Extract the [x, y] coordinate from the center of the cell holding the provided text.  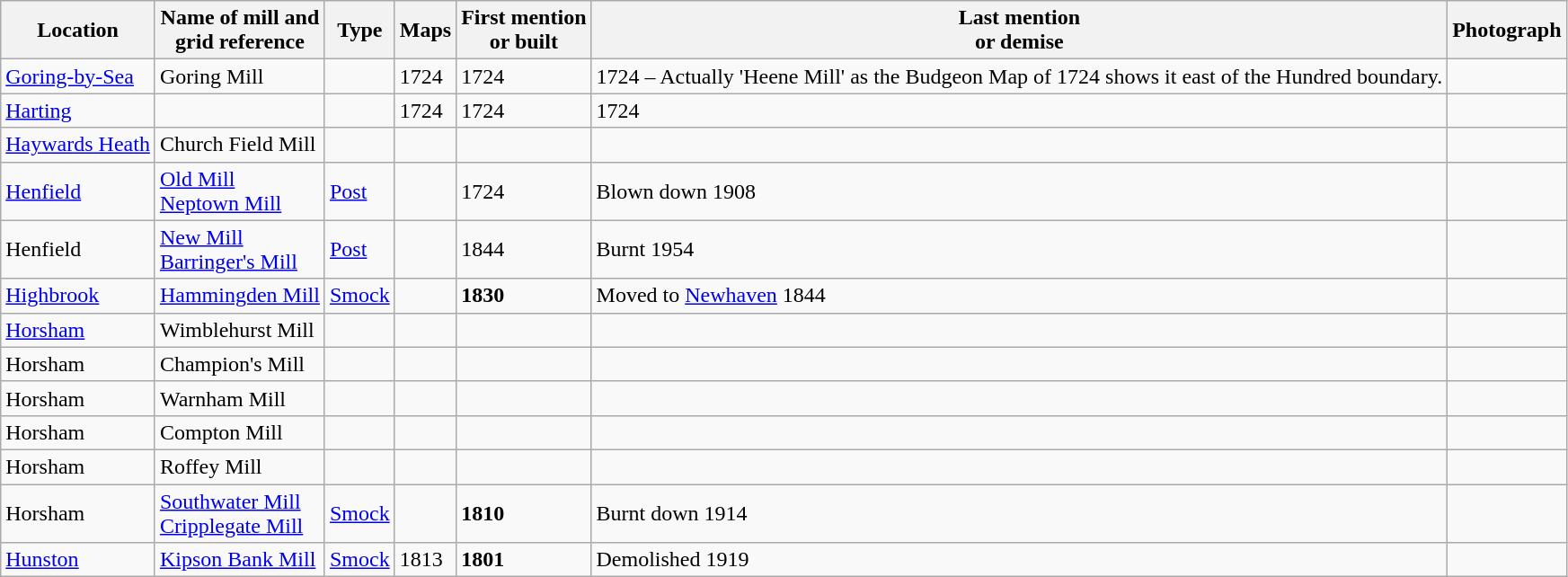
Location [78, 31]
Haywards Heath [78, 145]
First mentionor built [524, 31]
1801 [524, 560]
Name of mill andgrid reference [239, 31]
Hunston [78, 560]
Hammingden Mill [239, 296]
Wimblehurst Mill [239, 330]
1830 [524, 296]
Roffey Mill [239, 466]
Maps [425, 31]
Southwater MillCripplegate Mill [239, 512]
Highbrook [78, 296]
1724 – Actually 'Heene Mill' as the Budgeon Map of 1724 shows it east of the Hundred boundary. [1019, 76]
1810 [524, 512]
Church Field Mill [239, 145]
Compton Mill [239, 432]
Harting [78, 111]
Goring-by-Sea [78, 76]
Kipson Bank Mill [239, 560]
1813 [425, 560]
Type [359, 31]
Old MillNeptown Mill [239, 191]
Moved to Newhaven 1844 [1019, 296]
1844 [524, 250]
Warnham Mill [239, 398]
Last mention or demise [1019, 31]
Burnt down 1914 [1019, 512]
Blown down 1908 [1019, 191]
Burnt 1954 [1019, 250]
Demolished 1919 [1019, 560]
New MillBarringer's Mill [239, 250]
Photograph [1507, 31]
Goring Mill [239, 76]
Champion's Mill [239, 364]
